Capture the cell that displays the provided text and extract its [x, y] central coordinate. 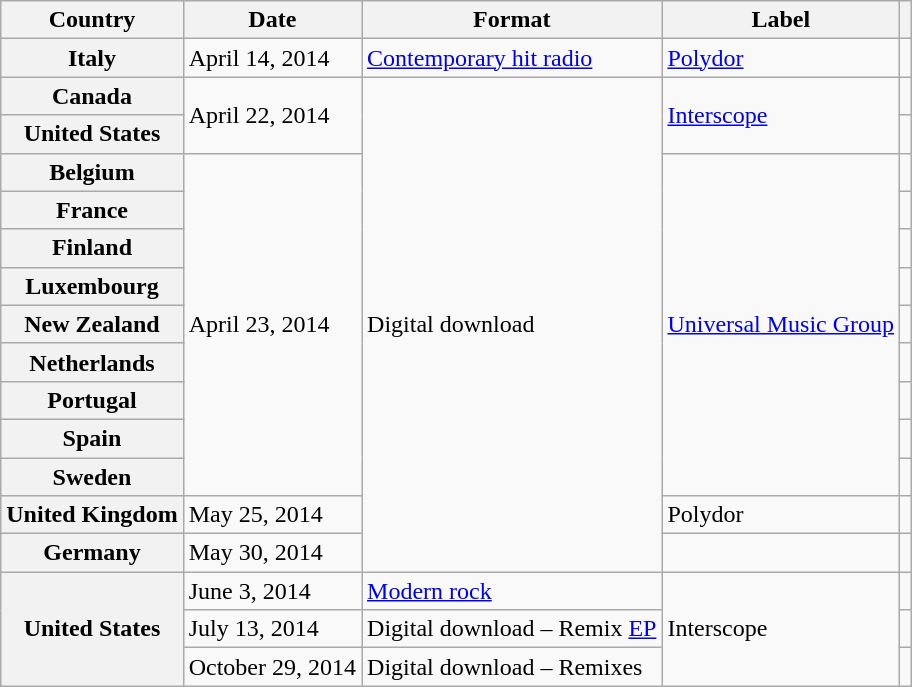
Label [781, 20]
United Kingdom [92, 515]
Digital download – Remixes [512, 667]
June 3, 2014 [272, 591]
July 13, 2014 [272, 629]
Belgium [92, 172]
April 23, 2014 [272, 324]
France [92, 210]
April 22, 2014 [272, 115]
Date [272, 20]
Digital download – Remix EP [512, 629]
Finland [92, 248]
Contemporary hit radio [512, 58]
Sweden [92, 477]
October 29, 2014 [272, 667]
New Zealand [92, 324]
Country [92, 20]
May 30, 2014 [272, 553]
Modern rock [512, 591]
Canada [92, 96]
Format [512, 20]
Luxembourg [92, 286]
May 25, 2014 [272, 515]
Spain [92, 438]
Portugal [92, 400]
Germany [92, 553]
Netherlands [92, 362]
Digital download [512, 324]
Universal Music Group [781, 324]
April 14, 2014 [272, 58]
Italy [92, 58]
